Locate the cell with the specified text and output its (X, Y) center coordinate. 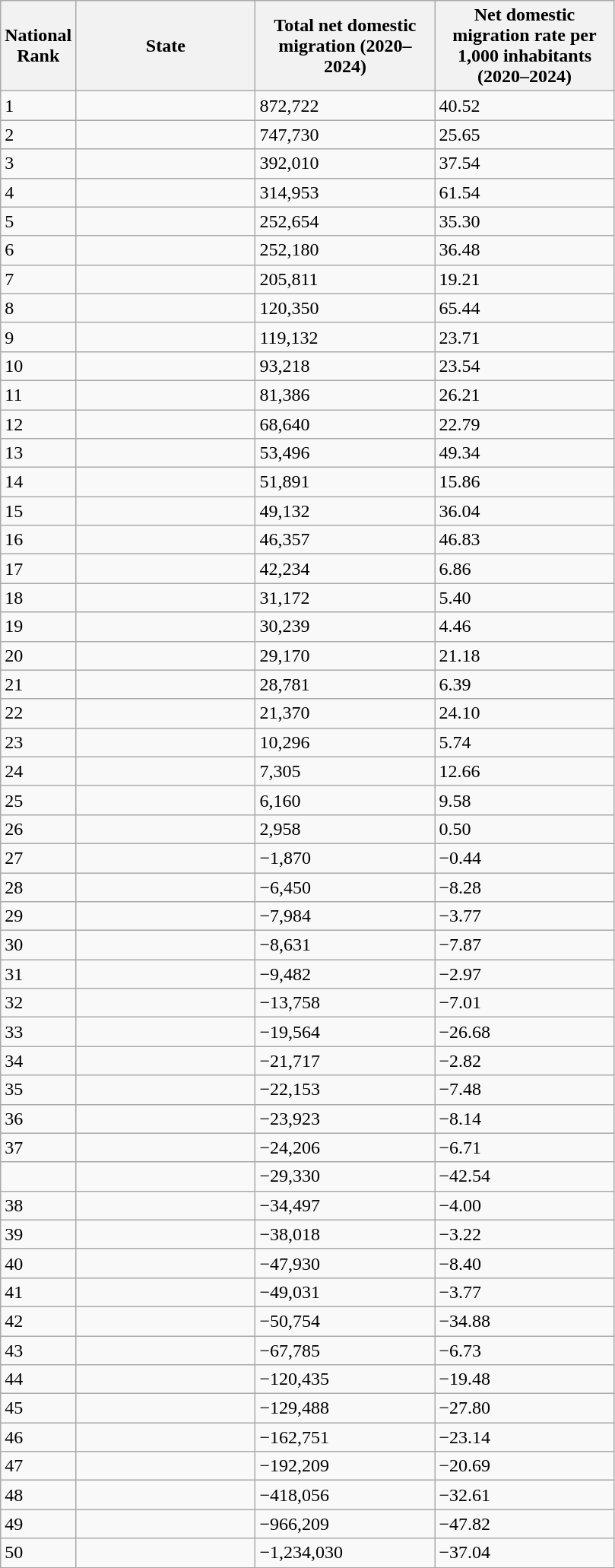
29 (38, 916)
−27.80 (525, 1408)
10 (38, 366)
−50,754 (345, 1321)
43 (38, 1350)
53,496 (345, 453)
−2.82 (525, 1061)
−34.88 (525, 1321)
23 (38, 742)
−6,450 (345, 887)
15.86 (525, 482)
68,640 (345, 424)
−6.71 (525, 1147)
81,386 (345, 395)
6.86 (525, 569)
2,958 (345, 829)
−47.82 (525, 1524)
36.48 (525, 250)
12.66 (525, 771)
34 (38, 1061)
33 (38, 1032)
14 (38, 482)
49 (38, 1524)
−38,018 (345, 1234)
−9,482 (345, 974)
119,132 (345, 337)
19.21 (525, 279)
−29,330 (345, 1176)
38 (38, 1205)
36.04 (525, 511)
6.39 (525, 684)
1 (38, 106)
−129,488 (345, 1408)
22.79 (525, 424)
26.21 (525, 395)
−49,031 (345, 1292)
29,170 (345, 655)
−1,234,030 (345, 1553)
5.74 (525, 742)
−23,923 (345, 1119)
28 (38, 887)
46 (38, 1437)
26 (38, 829)
28,781 (345, 684)
747,730 (345, 135)
46,357 (345, 540)
25 (38, 800)
10,296 (345, 742)
21 (38, 684)
16 (38, 540)
24.10 (525, 713)
252,180 (345, 250)
State (166, 46)
50 (38, 1553)
−8.28 (525, 887)
−8.14 (525, 1119)
−2.97 (525, 974)
120,350 (345, 308)
32 (38, 1003)
35 (38, 1090)
−13,758 (345, 1003)
35.30 (525, 221)
9.58 (525, 800)
49.34 (525, 453)
15 (38, 511)
13 (38, 453)
51,891 (345, 482)
25.65 (525, 135)
−67,785 (345, 1350)
314,953 (345, 192)
49,132 (345, 511)
872,722 (345, 106)
45 (38, 1408)
−7,984 (345, 916)
−7.01 (525, 1003)
6 (38, 250)
−23.14 (525, 1437)
−7.87 (525, 945)
252,654 (345, 221)
21.18 (525, 655)
−24,206 (345, 1147)
27 (38, 858)
−418,056 (345, 1495)
40 (38, 1263)
−20.69 (525, 1466)
23.54 (525, 366)
40.52 (525, 106)
−37.04 (525, 1553)
−19,564 (345, 1032)
11 (38, 395)
−47,930 (345, 1263)
Total net domestic migration (2020–2024) (345, 46)
7,305 (345, 771)
−7.48 (525, 1090)
−4.00 (525, 1205)
−42.54 (525, 1176)
61.54 (525, 192)
30,239 (345, 627)
−8.40 (525, 1263)
7 (38, 279)
−32.61 (525, 1495)
4.46 (525, 627)
2 (38, 135)
Net domestic migration rate per 1,000 inhabitants (2020–2024) (525, 46)
48 (38, 1495)
41 (38, 1292)
National Rank (38, 46)
205,811 (345, 279)
4 (38, 192)
−162,751 (345, 1437)
−966,209 (345, 1524)
−0.44 (525, 858)
21,370 (345, 713)
23.71 (525, 337)
17 (38, 569)
6,160 (345, 800)
37 (38, 1147)
5.40 (525, 598)
−1,870 (345, 858)
46.83 (525, 540)
65.44 (525, 308)
31 (38, 974)
24 (38, 771)
93,218 (345, 366)
42 (38, 1321)
47 (38, 1466)
3 (38, 163)
−34,497 (345, 1205)
9 (38, 337)
44 (38, 1379)
42,234 (345, 569)
37.54 (525, 163)
−26.68 (525, 1032)
−6.73 (525, 1350)
−21,717 (345, 1061)
0.50 (525, 829)
36 (38, 1119)
−3.22 (525, 1234)
392,010 (345, 163)
31,172 (345, 598)
20 (38, 655)
−192,209 (345, 1466)
39 (38, 1234)
22 (38, 713)
−8,631 (345, 945)
−120,435 (345, 1379)
8 (38, 308)
5 (38, 221)
−19.48 (525, 1379)
19 (38, 627)
30 (38, 945)
−22,153 (345, 1090)
18 (38, 598)
12 (38, 424)
